Return [x, y] of the center of cell containing provided text 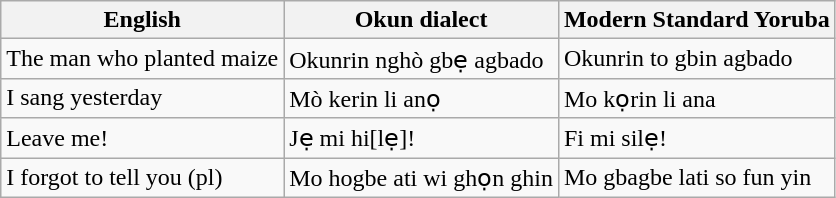
Mo gbagbe lati so fun yin [696, 178]
Mò kerin li anọ [422, 98]
Mo hogbe ati wi ghọn ghin [422, 178]
Leave me! [142, 138]
I forgot to tell you (pl) [142, 178]
Fi mi silẹ! [696, 138]
Mo kọrin li ana [696, 98]
Modern Standard Yoruba [696, 20]
Okunrin to gbin agbado [696, 59]
Jẹ mi hi[lẹ]! [422, 138]
Okun dialect [422, 20]
I sang yesterday [142, 98]
Okunrin nghò gbẹ agbado [422, 59]
English [142, 20]
The man who planted maize [142, 59]
